From the cell containing the given text, extract its center point as (X, Y) coordinate. 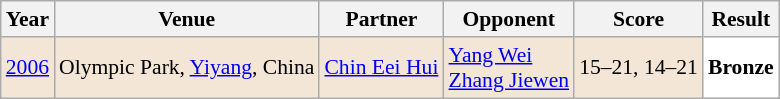
Score (638, 19)
Year (28, 19)
Chin Eei Hui (381, 68)
Olympic Park, Yiyang, China (186, 68)
Venue (186, 19)
2006 (28, 68)
15–21, 14–21 (638, 68)
Result (741, 19)
Yang Wei Zhang Jiewen (508, 68)
Opponent (508, 19)
Bronze (741, 68)
Partner (381, 19)
